For the text-containing cell, return its midpoint in (X, Y) coordinate format. 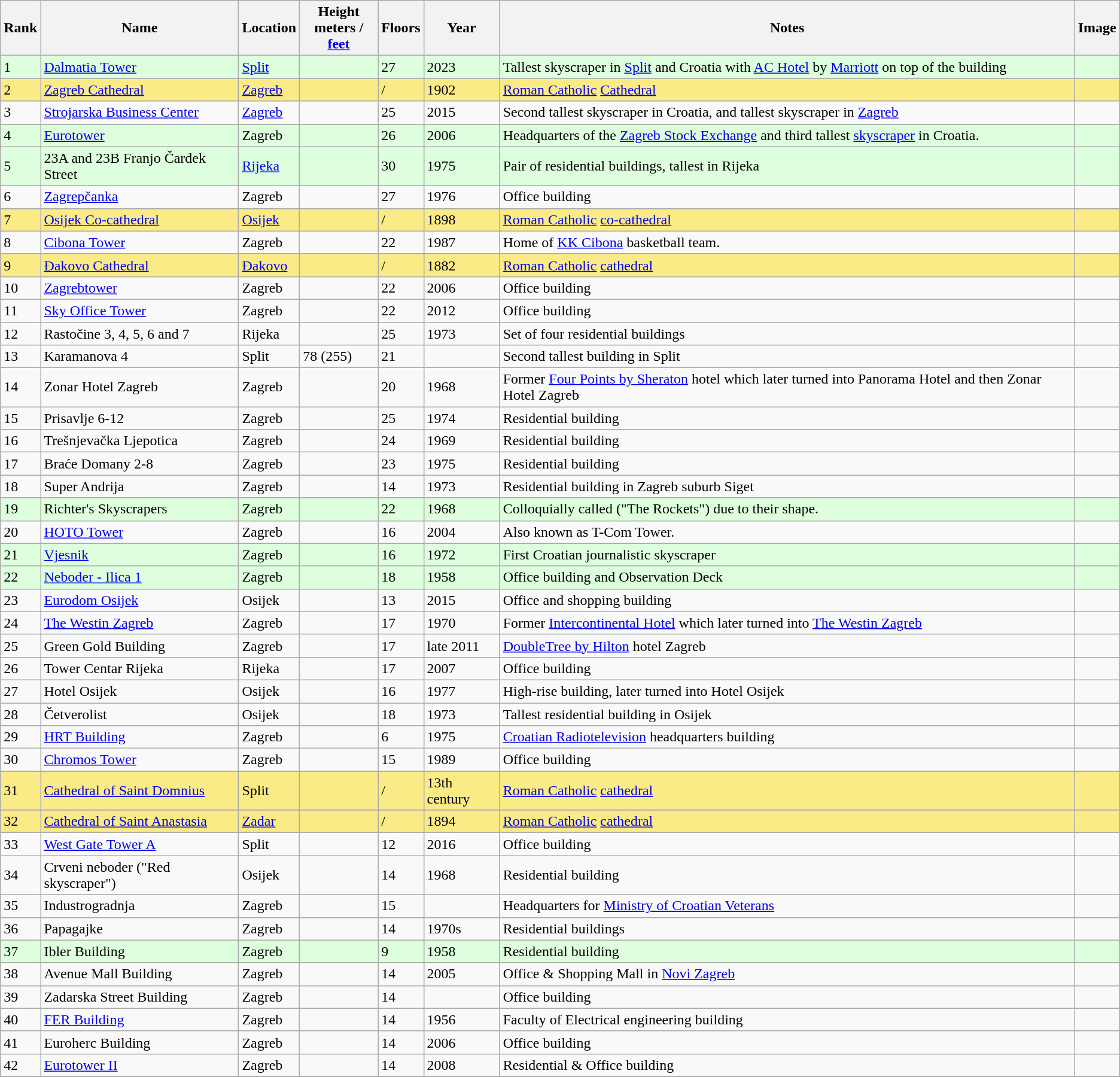
78 (255) (339, 357)
1976 (462, 197)
Name (140, 28)
Zagrepčanka (140, 197)
Eurotower II (140, 1065)
Chromos Tower (140, 760)
1970 (462, 623)
Second tallest skyscraper in Croatia, and tallest skyscraper in Zagreb (787, 112)
Rastočine 3, 4, 5, 6 and 7 (140, 333)
Zagrebtower (140, 288)
1898 (462, 220)
Euroherc Building (140, 1042)
Roman Catholic Cathedral (787, 90)
Year (462, 28)
Đakovo (269, 265)
Zonar Hotel Zagreb (140, 388)
HOTO Tower (140, 532)
5 (20, 166)
19 (20, 509)
1972 (462, 555)
42 (20, 1065)
The Westin Zagreb (140, 623)
1977 (462, 691)
DoubleTree by Hilton hotel Zagreb (787, 646)
High-rise building, later turned into Hotel Osijek (787, 691)
1974 (462, 418)
35 (20, 906)
10 (20, 288)
Cathedral of Saint Anastasia (140, 822)
2012 (462, 311)
Eurotower (140, 135)
Former Intercontinental Hotel which later turned into The Westin Zagreb (787, 623)
8 (20, 242)
1 (20, 67)
2 (20, 90)
Tallest residential building in Osijek (787, 714)
29 (20, 737)
Richter's Skyscrapers (140, 509)
1902 (462, 90)
Zadarska Street Building (140, 997)
Osijek Co-cathedral (140, 220)
West Gate Tower A (140, 844)
Office & Shopping Mall in Novi Zagreb (787, 974)
Zagreb Cathedral (140, 90)
36 (20, 929)
Zadar (269, 822)
Notes (787, 28)
Residential buildings (787, 929)
Sky Office Tower (140, 311)
34 (20, 875)
1987 (462, 242)
1882 (462, 265)
Crveni neboder ("Red skyscraper") (140, 875)
Pair of residential buildings, tallest in Rijeka (787, 166)
Also known as T-Com Tower. (787, 532)
2005 (462, 974)
Roman Catholic co-cathedral (787, 220)
Faculty of Electrical engineering building (787, 1020)
Rank (20, 28)
Office building and Observation Deck (787, 577)
23A and 23B Franjo Čardek Street (140, 166)
Set of four residential buildings (787, 333)
Headquarters for Ministry of Croatian Veterans (787, 906)
Office and shopping building (787, 600)
Former Four Points by Sheraton hotel which later turned into Panorama Hotel and then Zonar Hotel Zagreb (787, 388)
Heightmeters / feet (339, 28)
Residential & Office building (787, 1065)
7 (20, 220)
Colloquially called ("The Rockets") due to their shape. (787, 509)
Tower Centar Rijeka (140, 668)
38 (20, 974)
Location (269, 28)
Hotel Osijek (140, 691)
HRT Building (140, 737)
39 (20, 997)
Braće Domany 2-8 (140, 464)
Dalmatia Tower (140, 67)
FER Building (140, 1020)
Đakovo Cathedral (140, 265)
Second tallest building in Split (787, 357)
1969 (462, 441)
2016 (462, 844)
13th century (462, 791)
1956 (462, 1020)
4 (20, 135)
2004 (462, 532)
Green Gold Building (140, 646)
1970s (462, 929)
11 (20, 311)
Cathedral of Saint Domnius (140, 791)
41 (20, 1042)
Neboder - Ilica 1 (140, 577)
2007 (462, 668)
32 (20, 822)
40 (20, 1020)
33 (20, 844)
Eurodom Osijek (140, 600)
Cibona Tower (140, 242)
Karamanova 4 (140, 357)
Prisavlje 6-12 (140, 418)
31 (20, 791)
28 (20, 714)
Trešnjevačka Ljepotica (140, 441)
Avenue Mall Building (140, 974)
Strojarska Business Center (140, 112)
2023 (462, 67)
2008 (462, 1065)
Croatian Radiotelevision headquarters building (787, 737)
37 (20, 951)
3 (20, 112)
Super Andrija (140, 486)
Floors (401, 28)
Četverolist (140, 714)
1894 (462, 822)
Ibler Building (140, 951)
Tallest skyscraper in Split and Croatia with AC Hotel by Marriott on top of the building (787, 67)
Residential building in Zagreb suburb Siget (787, 486)
Vjesnik (140, 555)
1989 (462, 760)
late 2011 (462, 646)
Headquarters of the Zagreb Stock Exchange and third tallest skyscraper in Croatia. (787, 135)
Industrogradnja (140, 906)
Image (1097, 28)
Papagajke (140, 929)
Home of KK Cibona basketball team. (787, 242)
First Croatian journalistic skyscraper (787, 555)
